Locate the cell with the specified text and output its (x, y) center coordinate. 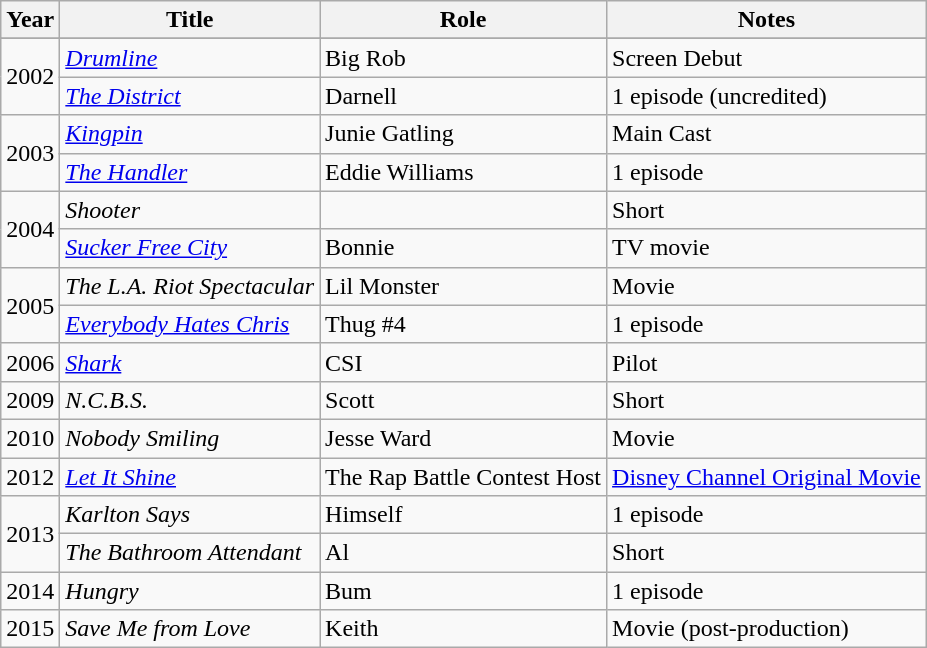
2012 (30, 477)
Karlton Says (190, 515)
The Bathroom Attendant (190, 553)
Darnell (464, 96)
2014 (30, 591)
N.C.B.S. (190, 400)
Shooter (190, 210)
1 episode (uncredited) (767, 96)
CSI (464, 362)
Kingpin (190, 134)
Bum (464, 591)
Sucker Free City (190, 248)
The District (190, 96)
TV movie (767, 248)
Hungry (190, 591)
Bonnie (464, 248)
Role (464, 20)
Title (190, 20)
Drumline (190, 58)
Junie Gatling (464, 134)
Notes (767, 20)
Keith (464, 629)
Himself (464, 515)
The Rap Battle Contest Host (464, 477)
Lil Monster (464, 286)
The L.A. Riot Spectacular (190, 286)
2015 (30, 629)
Jesse Ward (464, 438)
2010 (30, 438)
Shark (190, 362)
Al (464, 553)
Main Cast (767, 134)
Nobody Smiling (190, 438)
Everybody Hates Chris (190, 324)
Year (30, 20)
Thug #4 (464, 324)
Save Me from Love (190, 629)
Eddie Williams (464, 172)
Let It Shine (190, 477)
2004 (30, 229)
2009 (30, 400)
Movie (post-production) (767, 629)
Scott (464, 400)
2013 (30, 534)
2003 (30, 153)
Screen Debut (767, 58)
2005 (30, 305)
Big Rob (464, 58)
The Handler (190, 172)
2006 (30, 362)
Pilot (767, 362)
Disney Channel Original Movie (767, 477)
2002 (30, 77)
